Determine the [x, y] coordinate at the center of the cell enclosing the given text.  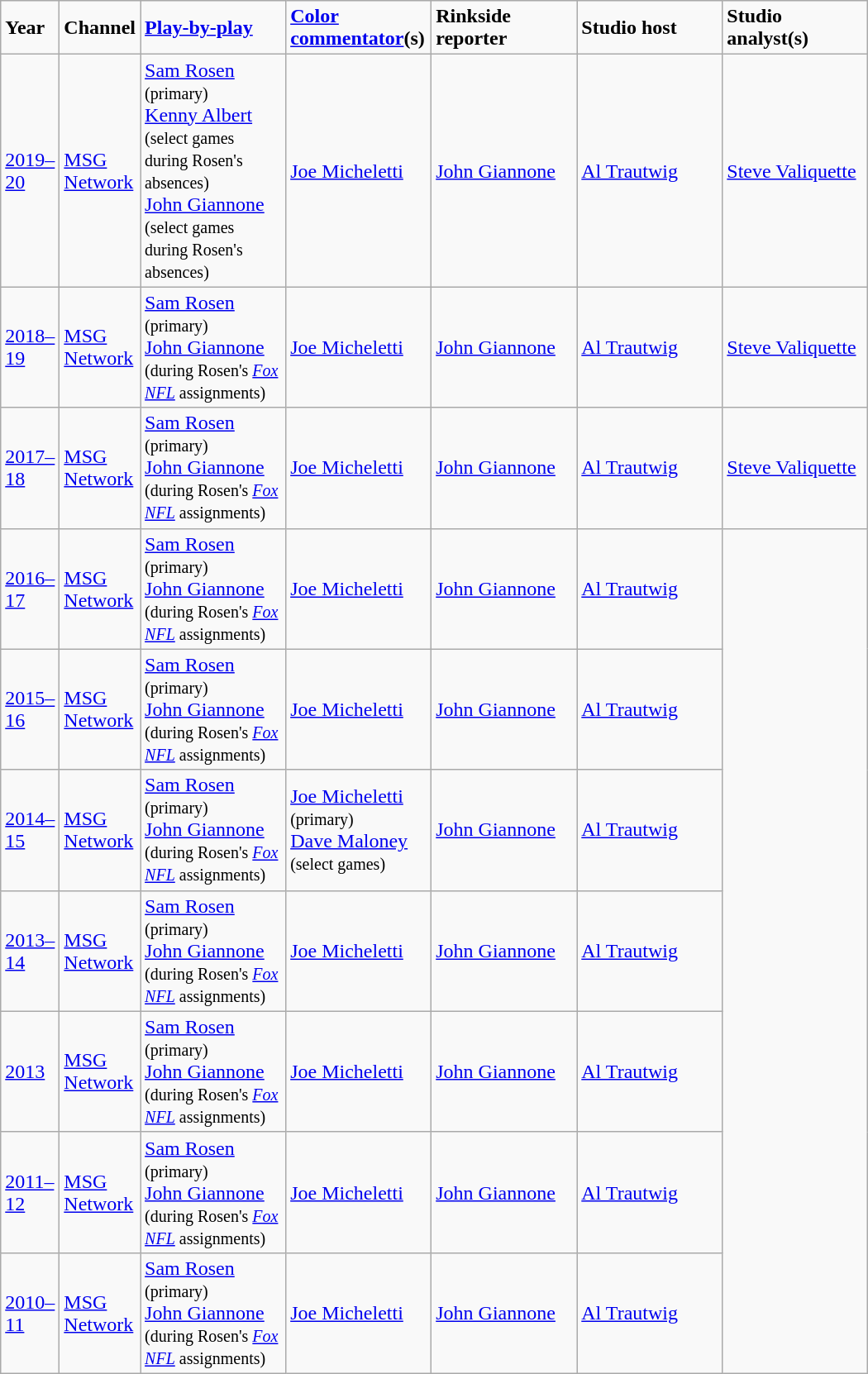
Rinkside reporter [504, 28]
Play-by-play [213, 28]
Sam Rosen (primary)Kenny Albert (select games during Rosen's absences)John Giannone (select games during Rosen's absences) [213, 170]
2013–14 [30, 951]
Studio analyst(s) [795, 28]
Year [30, 28]
2018–19 [30, 347]
2013 [30, 1071]
Channel [100, 28]
2019–20 [30, 170]
2016–17 [30, 589]
2014–15 [30, 830]
Color commentator(s) [359, 28]
2011–12 [30, 1192]
2010–11 [30, 1313]
2017–18 [30, 468]
Studio host [650, 28]
Joe Micheletti (primary)Dave Maloney (select games) [359, 830]
2015–16 [30, 709]
